Scan for the cell matching the given text and deliver its [X, Y] coordinate at center. 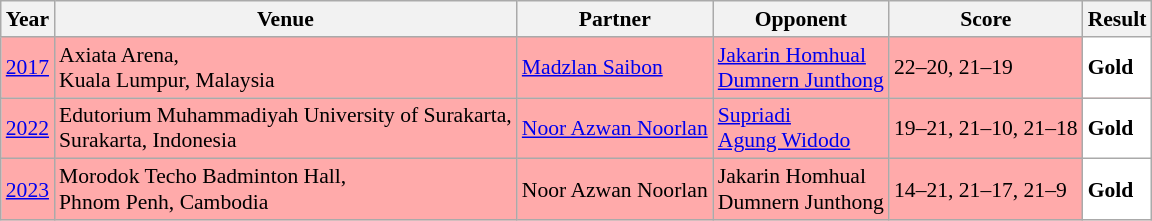
Year [28, 19]
19–21, 21–10, 21–18 [986, 128]
2022 [28, 128]
Score [986, 19]
2017 [28, 68]
Edutorium Muhammadiyah University of Surakarta,Surakarta, Indonesia [286, 128]
14–21, 21–17, 21–9 [986, 190]
22–20, 21–19 [986, 68]
Venue [286, 19]
Partner [615, 19]
Morodok Techo Badminton Hall,Phnom Penh, Cambodia [286, 190]
Result [1118, 19]
Axiata Arena,Kuala Lumpur, Malaysia [286, 68]
Madzlan Saibon [615, 68]
Opponent [801, 19]
2023 [28, 190]
Supriadi Agung Widodo [801, 128]
